Capture the cell that displays the provided text and extract its [X, Y] central coordinate. 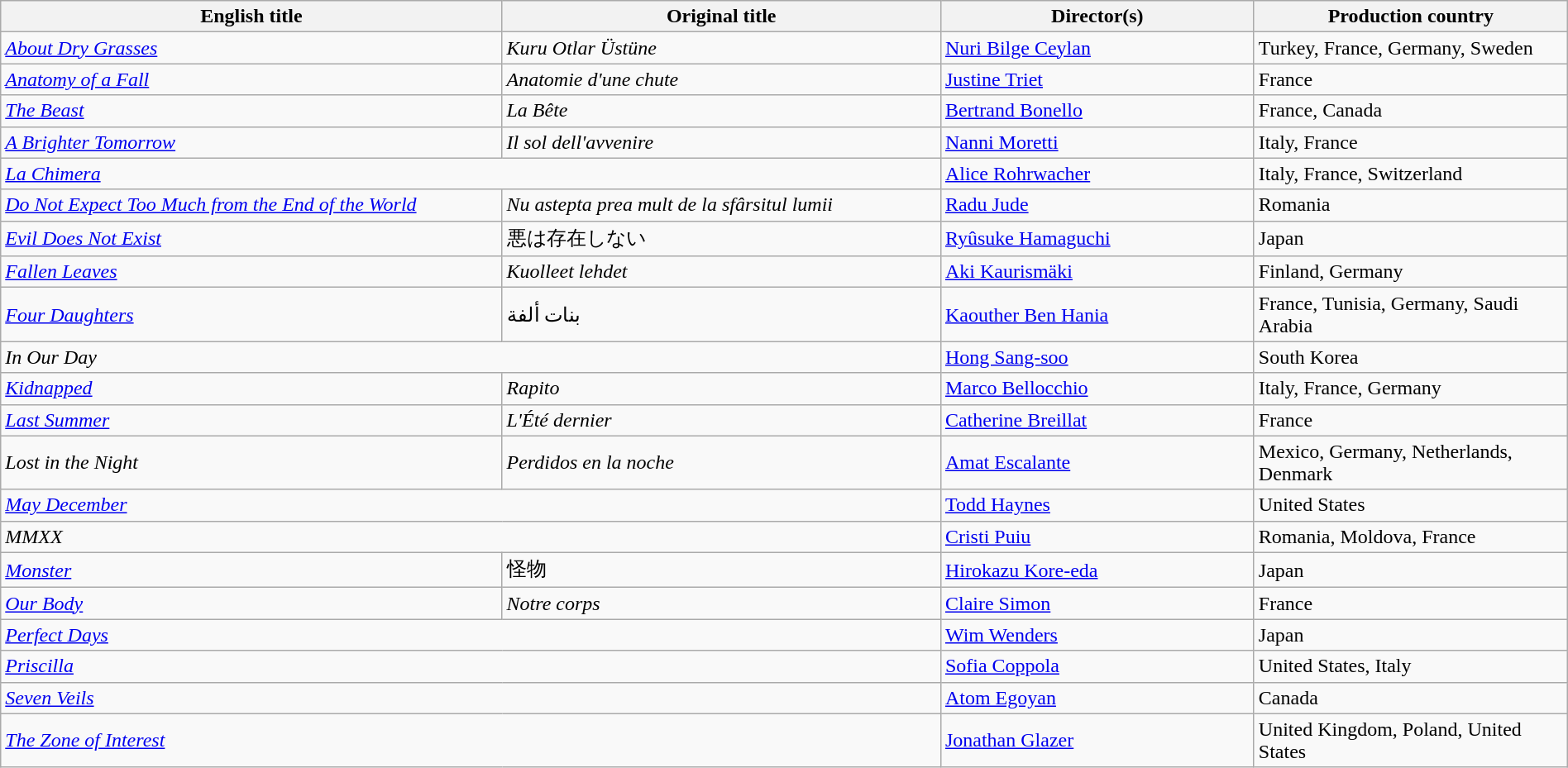
May December [471, 505]
United Kingdom, Poland, United States [1411, 741]
Todd Haynes [1097, 505]
Original title [721, 17]
Production country [1411, 17]
Aki Kaurismäki [1097, 272]
Mexico, Germany, Netherlands, Denmark [1411, 463]
Perfect Days [471, 635]
The Zone of Interest [471, 741]
L'Été dernier [721, 420]
Il sol dell'avvenire [721, 142]
MMXX [471, 537]
Kidnapped [251, 389]
Wim Wenders [1097, 635]
Nu astepta prea mult de la sfârsitul lumii [721, 205]
Priscilla [471, 666]
Finland, Germany [1411, 272]
Romania [1411, 205]
France, Canada [1411, 111]
United States [1411, 505]
Nanni Moretti [1097, 142]
Kuru Otlar Üstüne [721, 48]
Hirokazu Kore-eda [1097, 570]
La Chimera [471, 174]
Anatomie d'une chute [721, 79]
Marco Bellocchio [1097, 389]
Ryûsuke Hamaguchi [1097, 238]
United States, Italy [1411, 666]
Alice Rohrwacher [1097, 174]
Last Summer [251, 420]
Italy, France, Germany [1411, 389]
Do Not Expect Too Much from the End of the World [251, 205]
Kaouther Ben Hania [1097, 314]
The Beast [251, 111]
Kuolleet lehdet [721, 272]
Justine Triet [1097, 79]
بنات ألفة [721, 314]
Catherine Breillat [1097, 420]
Amat Escalante [1097, 463]
Turkey, France, Germany, Sweden [1411, 48]
Radu Jude [1097, 205]
Sofia Coppola [1097, 666]
Monster [251, 570]
About Dry Grasses [251, 48]
Romania, Moldova, France [1411, 537]
La Bête [721, 111]
Hong Sang-soo [1097, 357]
Our Body [251, 603]
English title [251, 17]
Italy, France, Switzerland [1411, 174]
Rapito [721, 389]
Seven Veils [471, 698]
Bertrand Bonello [1097, 111]
Anatomy of a Fall [251, 79]
In Our Day [471, 357]
Claire Simon [1097, 603]
Jonathan Glazer [1097, 741]
Director(s) [1097, 17]
Four Daughters [251, 314]
Canada [1411, 698]
Fallen Leaves [251, 272]
A Brighter Tomorrow [251, 142]
Italy, France [1411, 142]
Notre corps [721, 603]
Perdidos en la noche [721, 463]
Lost in the Night [251, 463]
France, Tunisia, Germany, Saudi Arabia [1411, 314]
Atom Egoyan [1097, 698]
Cristi Puiu [1097, 537]
怪物 [721, 570]
Evil Does Not Exist [251, 238]
South Korea [1411, 357]
Nuri Bilge Ceylan [1097, 48]
悪は存在しない [721, 238]
